Locate the cell with the specified text and output its [X, Y] center coordinate. 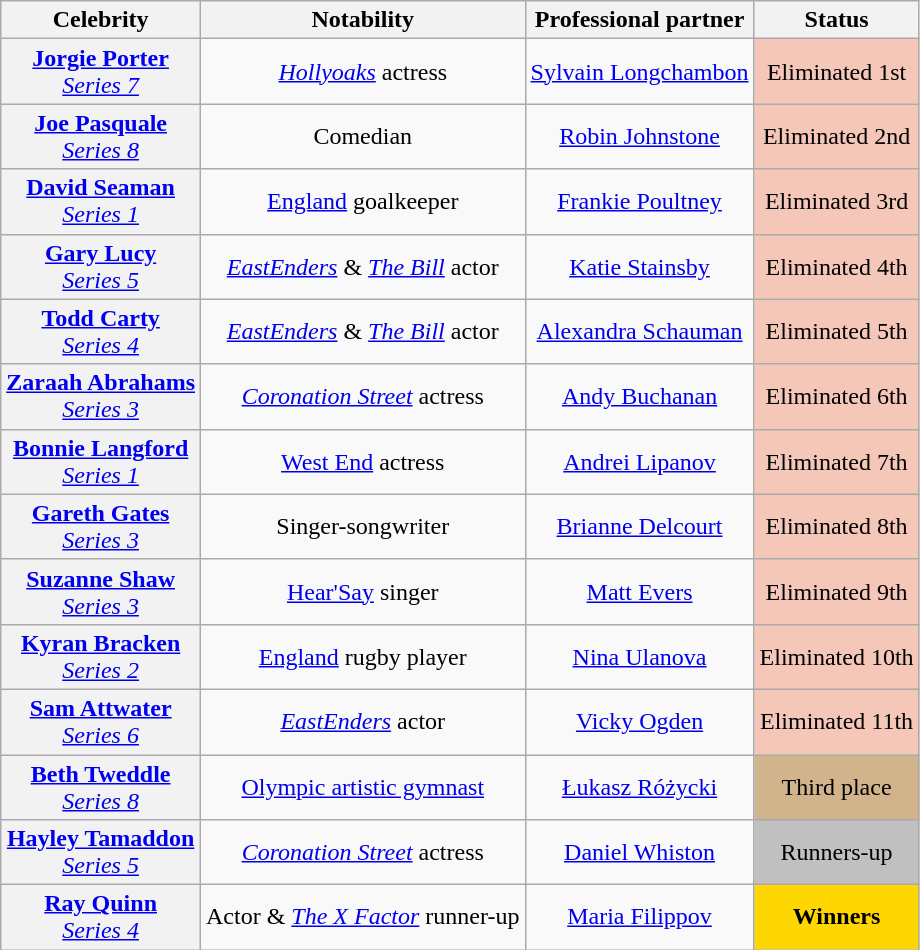
England goalkeeper [364, 202]
Runners-up [836, 852]
West End actress [364, 462]
Eliminated 11th [836, 722]
Daniel Whiston [640, 852]
Olympic artistic gymnast [364, 786]
Eliminated 8th [836, 526]
Gareth GatesSeries 3 [101, 526]
Eliminated 9th [836, 592]
Andy Buchanan [640, 396]
Eliminated 4th [836, 266]
Actor & The X Factor runner-up [364, 918]
Winners [836, 918]
Hayley TamaddonSeries 5 [101, 852]
Vicky Ogden [640, 722]
Katie Stainsby [640, 266]
Kyran BrackenSeries 2 [101, 656]
Ray QuinnSeries 4 [101, 918]
Hear'Say singer [364, 592]
Sam AttwaterSeries 6 [101, 722]
Eliminated 7th [836, 462]
Singer-songwriter [364, 526]
Notability [364, 20]
Todd CartySeries 4 [101, 332]
Robin Johnstone [640, 136]
Brianne Delcourt [640, 526]
Status [836, 20]
David SeamanSeries 1 [101, 202]
Alexandra Schauman [640, 332]
Celebrity [101, 20]
Jorgie PorterSeries 7 [101, 72]
Gary LucySeries 5 [101, 266]
Matt Evers [640, 592]
Andrei Lipanov [640, 462]
Eliminated 10th [836, 656]
Frankie Poultney [640, 202]
Third place [836, 786]
Eliminated 6th [836, 396]
Joe PasqualeSeries 8 [101, 136]
Eliminated 5th [836, 332]
Nina Ulanova [640, 656]
Zaraah AbrahamsSeries 3 [101, 396]
Comedian [364, 136]
England rugby player [364, 656]
EastEnders actor [364, 722]
Eliminated 3rd [836, 202]
Bonnie LangfordSeries 1 [101, 462]
Eliminated 1st [836, 72]
Łukasz Różycki [640, 786]
Suzanne ShawSeries 3 [101, 592]
Hollyoaks actress [364, 72]
Beth TweddleSeries 8 [101, 786]
Professional partner [640, 20]
Maria Filippov [640, 918]
Eliminated 2nd [836, 136]
Sylvain Longchambon [640, 72]
